Output the [X, Y] coordinate of the center of the cell containing the given text.  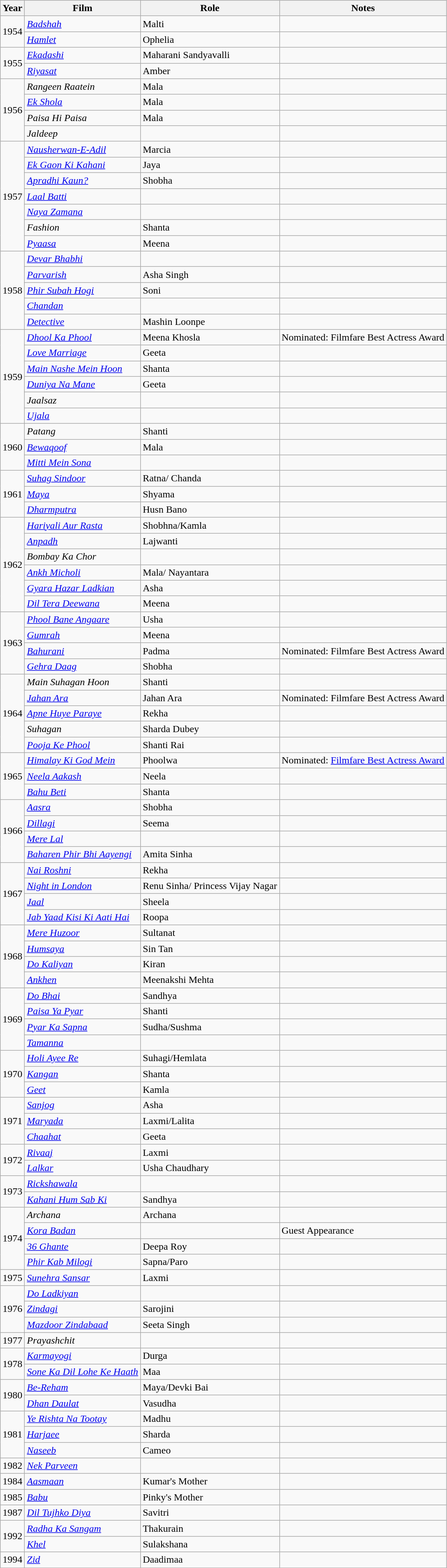
Suhag Sindoor [82, 478]
1955 [12, 63]
Riyasat [82, 71]
Sarojini [210, 1309]
Apne Huye Paraye [82, 714]
Holi Ayee Re [82, 1058]
Humsaya [82, 948]
Dil Tera Deewana [82, 604]
Sin Tan [210, 948]
Phir Subah Hogi [82, 290]
Durga [210, 1356]
Hariyali Aur Rasta [82, 525]
Maya [82, 494]
Aasmaan [82, 1482]
Radha Ka Sangam [82, 1528]
Kangan [82, 1074]
Lajwanti [210, 541]
Naya Zamana [82, 212]
Suhagi/Hemlata [210, 1058]
Padma [210, 651]
Maya/Devki Bai [210, 1387]
Phoolwa [210, 761]
Mala/ Nayantara [210, 572]
1965 [12, 776]
1961 [12, 494]
1981 [12, 1434]
Laxmi/Lalita [210, 1121]
Dharmputra [82, 510]
Husn Bano [210, 510]
1982 [12, 1466]
Sharda [210, 1434]
Sheela [210, 901]
Gyara Hazar Ladkian [82, 588]
1960 [12, 447]
Chandan [82, 306]
Year [12, 8]
Main Nashe Mein Hoon [82, 369]
1973 [12, 1191]
Mere Huzoor [82, 933]
Patang [82, 431]
Nausherwan-E-Adil [82, 149]
Soni [210, 290]
Meena Khosla [210, 337]
Vasudha [210, 1403]
Ujala [82, 415]
1992 [12, 1536]
1978 [12, 1364]
1964 [12, 713]
Do Kaliyan [82, 964]
Detective [82, 322]
Prayashchit [82, 1340]
Duniya Na Mane [82, 384]
Roopa [210, 917]
Marcia [210, 149]
Aasra [82, 807]
1984 [12, 1482]
1994 [12, 1560]
Sone Ka Dil Lohe Ke Haath [82, 1372]
Bombay Ka Chor [82, 557]
Suhagan [82, 729]
1954 [12, 32]
Phir Kab Milogi [82, 1262]
Ankhen [82, 980]
Sultanat [210, 933]
Geet [82, 1090]
1987 [12, 1513]
Maryada [82, 1121]
Amita Sinha [210, 854]
Neela [210, 776]
Nek Parveen [82, 1466]
Himalay Ki God Mein [82, 761]
Jaalsaz [82, 400]
Ratna/ Chanda [210, 478]
Asha Singh [210, 275]
Jaldeep [82, 133]
1962 [12, 565]
Pyaasa [82, 243]
Kiran [210, 964]
36 Ghante [82, 1246]
Love Marriage [82, 353]
1958 [12, 290]
Jaal [82, 901]
Rivaaj [82, 1152]
Hamlet [82, 40]
Usha Chaudhary [210, 1168]
Badshah [82, 24]
Shyama [210, 494]
Khel [82, 1544]
Do Bhai [82, 996]
Usha [210, 619]
Rangeen Raatein [82, 86]
Jaya [210, 165]
Karmayogi [82, 1356]
Maharani Sandyavalli [210, 55]
Thakurain [210, 1528]
Zindagi [82, 1309]
1966 [12, 831]
Chaahat [82, 1136]
Guest Appearance [363, 1231]
Seema [210, 823]
Neela Aakash [82, 776]
Renu Sinha/ Princess Vijay Nagar [210, 886]
Harjaee [82, 1434]
Anpadh [82, 541]
Do Ladkiyan [82, 1293]
1968 [12, 956]
Savitri [210, 1513]
1974 [12, 1239]
Sanjog [82, 1105]
Babu [82, 1497]
1969 [12, 1019]
Bahurani [82, 651]
Mashin Loonpe [210, 322]
1967 [12, 894]
Sulakshana [210, 1544]
Notes [363, 8]
Ankh Micholi [82, 572]
Gehra Daag [82, 666]
Nai Roshni [82, 870]
1956 [12, 110]
Dhool Ka Phool [82, 337]
Malti [210, 24]
Baharen Phir Bhi Aayengi [82, 854]
Ek Gaon Ki Kahani [82, 165]
1976 [12, 1309]
Paisa Hi Paisa [82, 118]
Laal Batti [82, 196]
1957 [12, 196]
Kamla [210, 1090]
Mere Lal [82, 839]
Maa [210, 1372]
Pyar Ka Sapna [82, 1027]
Sapna/Paro [210, 1262]
Bahu Beti [82, 792]
Mazdoor Zindabaad [82, 1325]
Phool Bane Angaare [82, 619]
Seeta Singh [210, 1325]
Daadimaa [210, 1560]
Kora Badan [82, 1231]
Tamanna [82, 1043]
Ye Rishta Na Tootay [82, 1419]
Apradhi Kaun? [82, 180]
1980 [12, 1395]
1985 [12, 1497]
Deepa Roy [210, 1246]
Parvarish [82, 275]
Sharda Dubey [210, 729]
Rickshawala [82, 1183]
Ek Shola [82, 102]
Devar Bhabhi [82, 259]
Pinky's Mother [210, 1497]
1970 [12, 1074]
Shanti Rai [210, 745]
Night in London [82, 886]
Fashion [82, 228]
Kumar's Mother [210, 1482]
Shobhna/Kamla [210, 525]
Bewaqoof [82, 447]
Role [210, 8]
Sunehra Sansar [82, 1278]
Ophelia [210, 40]
1963 [12, 643]
Jab Yaad Kisi Ki Aati Hai [82, 917]
1959 [12, 376]
Ekadashi [82, 55]
Dillagi [82, 823]
Gumrah [82, 635]
1972 [12, 1160]
Kahani Hum Sab Ki [82, 1199]
1977 [12, 1340]
Zid [82, 1560]
Pooja Ke Phool [82, 745]
Lalkar [82, 1168]
Dil Tujhko Diya [82, 1513]
Meenakshi Mehta [210, 980]
Sudha/Sushma [210, 1027]
1975 [12, 1278]
Main Suhagan Hoon [82, 682]
Madhu [210, 1419]
Amber [210, 71]
1971 [12, 1121]
Film [82, 8]
Cameo [210, 1450]
Paisa Ya Pyar [82, 1011]
Naseeb [82, 1450]
Mitti Mein Sona [82, 463]
Be-Reham [82, 1387]
Dhan Daulat [82, 1403]
